Pinpoint the cell where the given text exists, returning its [x, y] midpoint coordinate. 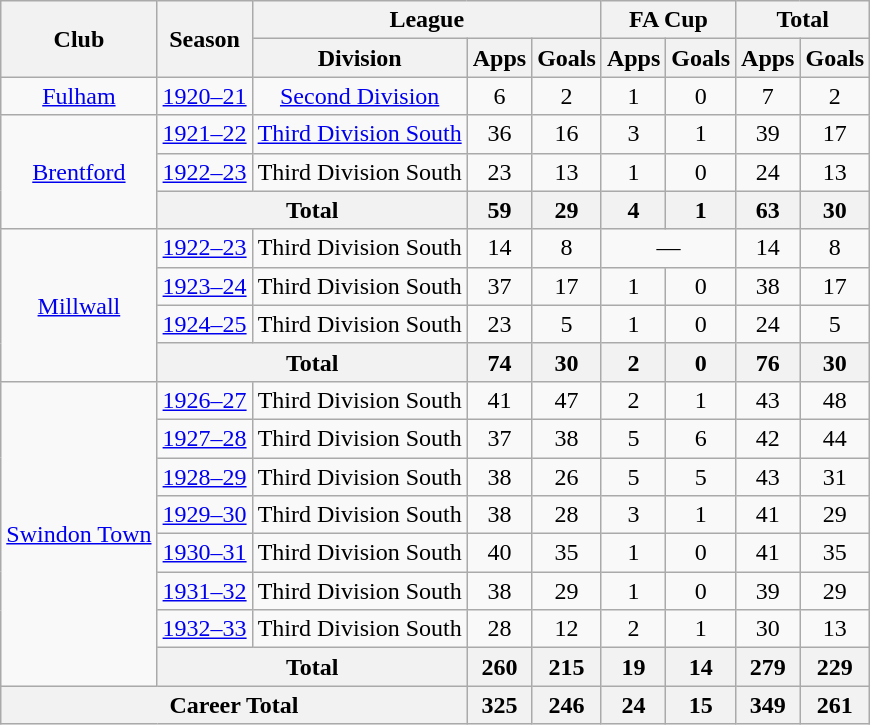
Career Total [234, 705]
Swindon Town [79, 533]
74 [499, 362]
FA Cup [668, 20]
Second Division [360, 96]
36 [499, 134]
Club [79, 39]
Brentford [79, 172]
349 [768, 705]
47 [567, 400]
1930–31 [204, 553]
40 [499, 553]
1927–28 [204, 438]
31 [835, 477]
Season [204, 39]
59 [499, 210]
63 [768, 210]
12 [567, 629]
1923–24 [204, 286]
1924–25 [204, 324]
7 [768, 96]
1920–21 [204, 96]
1929–30 [204, 515]
— [668, 248]
42 [768, 438]
Millwall [79, 305]
76 [768, 362]
19 [633, 667]
48 [835, 400]
229 [835, 667]
26 [567, 477]
1926–27 [204, 400]
15 [701, 705]
246 [567, 705]
1931–32 [204, 591]
Division [360, 58]
1932–33 [204, 629]
League [426, 20]
279 [768, 667]
260 [499, 667]
1928–29 [204, 477]
215 [567, 667]
325 [499, 705]
Fulham [79, 96]
1921–22 [204, 134]
16 [567, 134]
44 [835, 438]
4 [633, 210]
261 [835, 705]
